Detect which cell encompasses the target text, then output its [X, Y] center coordinate. 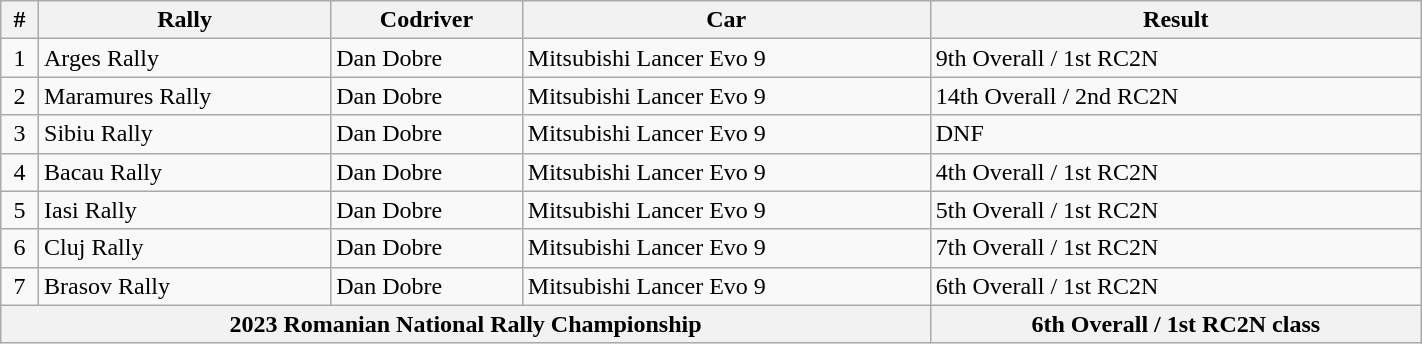
Car [726, 20]
5th Overall / 1st RC2N [1176, 210]
5 [20, 210]
Rally [185, 20]
4th Overall / 1st RC2N [1176, 172]
Sibiu Rally [185, 134]
Brasov Rally [185, 286]
1 [20, 58]
Codriver [427, 20]
6th Overall / 1st RC2N [1176, 286]
6 [20, 248]
3 [20, 134]
4 [20, 172]
2023 Romanian National Rally Championship [466, 324]
Cluj Rally [185, 248]
# [20, 20]
Maramures Rally [185, 96]
Iasi Rally [185, 210]
Result [1176, 20]
DNF [1176, 134]
2 [20, 96]
7 [20, 286]
Bacau Rally [185, 172]
14th Overall / 2nd RC2N [1176, 96]
9th Overall / 1st RC2N [1176, 58]
6th Overall / 1st RC2N class [1176, 324]
7th Overall / 1st RC2N [1176, 248]
Arges Rally [185, 58]
